Identify which cell holds the provided text, then report its [x, y] central coordinate. 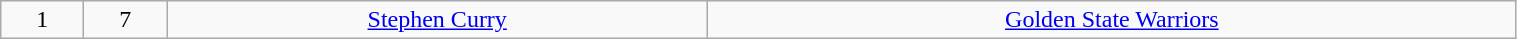
Stephen Curry [438, 20]
1 [42, 20]
Golden State Warriors [1112, 20]
7 [126, 20]
